Locate the cell with the specified text and output its (x, y) center coordinate. 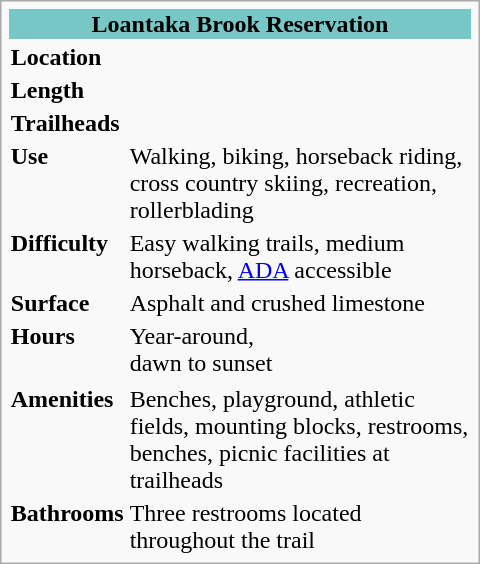
Year-around,dawn to sunset (300, 350)
Hours (67, 350)
Bathrooms (67, 526)
Trailheads (67, 123)
Three restrooms located throughout the trail (300, 526)
Use (67, 183)
Location (67, 57)
Length (67, 90)
Easy walking trails, medium horseback, ADA accessible (300, 256)
Asphalt and crushed limestone (300, 303)
Amenities (67, 440)
Loantaka Brook Reservation (240, 24)
Surface (67, 303)
Walking, biking, horseback riding, cross country skiing, recreation, rollerblading (300, 183)
Benches, playground, athletic fields, mounting blocks, restrooms, benches, picnic facilities at trailheads (300, 440)
Difficulty (67, 256)
